Scan for the cell matching the given text and deliver its [X, Y] coordinate at center. 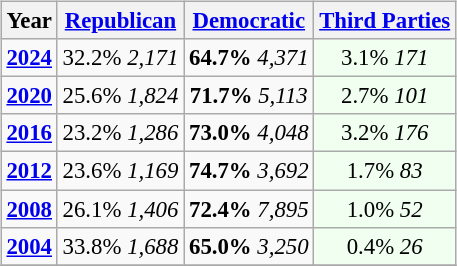
Year [29, 21]
72.4% 7,895 [249, 209]
2004 [29, 246]
2016 [29, 133]
32.2% 2,171 [120, 58]
64.7% 4,371 [249, 58]
Republican [120, 21]
23.2% 1,286 [120, 133]
1.7% 83 [385, 171]
25.6% 1,824 [120, 96]
0.4% 26 [385, 246]
2.7% 101 [385, 96]
2008 [29, 209]
2020 [29, 96]
3.1% 171 [385, 58]
1.0% 52 [385, 209]
74.7% 3,692 [249, 171]
73.0% 4,048 [249, 133]
33.8% 1,688 [120, 246]
2012 [29, 171]
26.1% 1,406 [120, 209]
2024 [29, 58]
Third Parties [385, 21]
71.7% 5,113 [249, 96]
65.0% 3,250 [249, 246]
23.6% 1,169 [120, 171]
3.2% 176 [385, 133]
Democratic [249, 21]
